Return [x, y] of the center of cell containing provided text 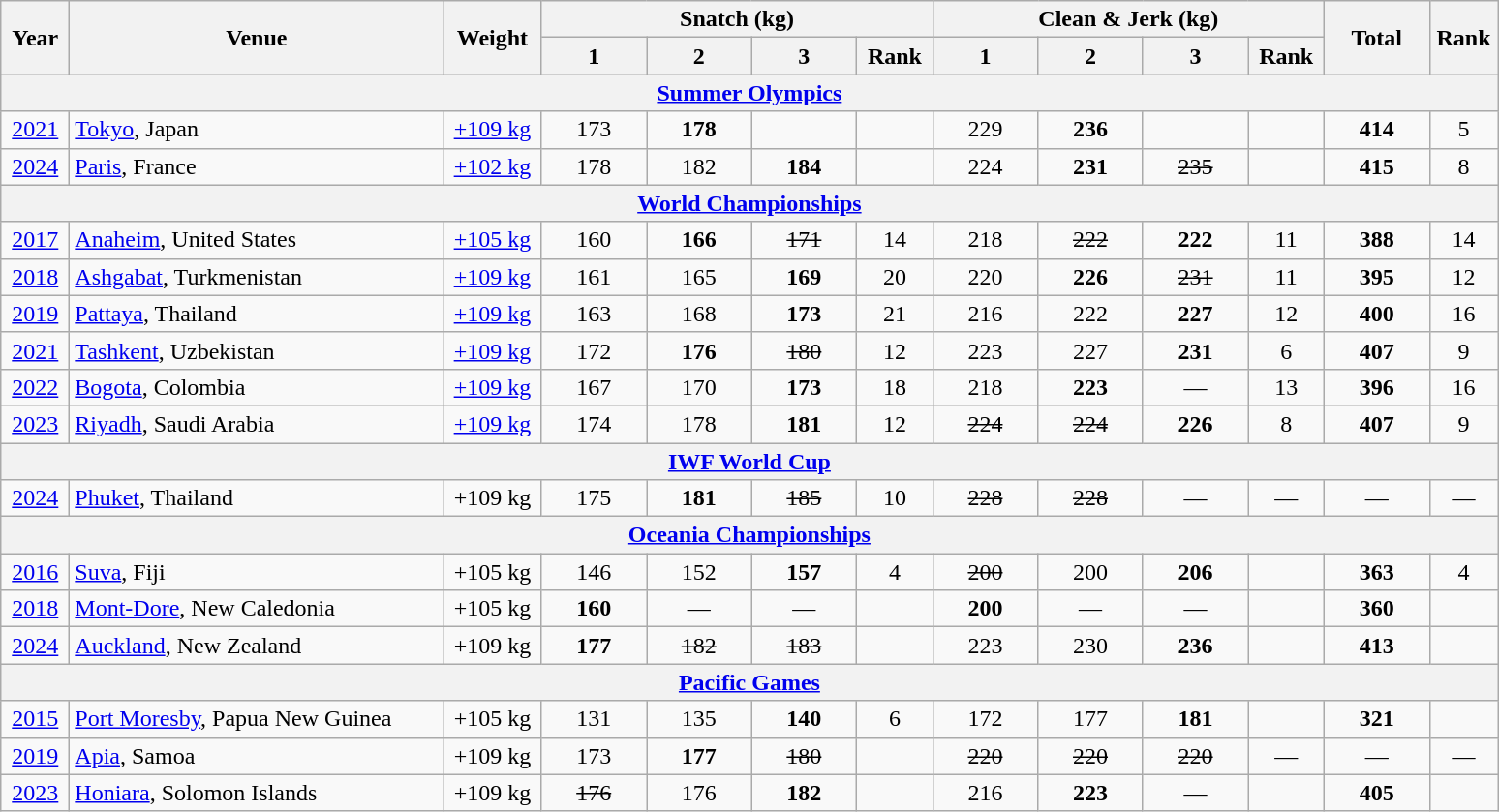
152 [699, 572]
388 [1377, 240]
Summer Olympics [749, 93]
140 [804, 719]
Paris, France [257, 166]
+102 kg [492, 166]
235 [1195, 166]
2016 [35, 572]
174 [595, 424]
229 [986, 130]
175 [595, 498]
400 [1377, 314]
5 [1464, 130]
2015 [35, 719]
10 [895, 498]
183 [804, 646]
Honiara, Solomon Islands [257, 793]
395 [1377, 277]
Total [1377, 38]
Oceania Championships [749, 535]
415 [1377, 166]
171 [804, 240]
184 [804, 166]
Phuket, Thailand [257, 498]
Mont-Dore, New Caledonia [257, 609]
World Championships [749, 203]
230 [1090, 646]
Tashkent, Uzbekistan [257, 350]
Weight [492, 38]
363 [1377, 572]
167 [595, 387]
Clean & Jerk (kg) [1128, 19]
165 [699, 277]
146 [595, 572]
169 [804, 277]
321 [1377, 719]
Anaheim, United States [257, 240]
360 [1377, 609]
2022 [35, 387]
2017 [35, 240]
131 [595, 719]
Tokyo, Japan [257, 130]
Apia, Samoa [257, 756]
405 [1377, 793]
Suva, Fiji [257, 572]
20 [895, 277]
Snatch (kg) [737, 19]
396 [1377, 387]
170 [699, 387]
185 [804, 498]
Pattaya, Thailand [257, 314]
Auckland, New Zealand [257, 646]
206 [1195, 572]
Ashgabat, Turkmenistan [257, 277]
Port Moresby, Papua New Guinea [257, 719]
135 [699, 719]
Year [35, 38]
413 [1377, 646]
21 [895, 314]
161 [595, 277]
166 [699, 240]
168 [699, 314]
Bogota, Colombia [257, 387]
18 [895, 387]
Pacific Games [749, 682]
Venue [257, 38]
Riyadh, Saudi Arabia [257, 424]
414 [1377, 130]
163 [595, 314]
IWF World Cup [749, 462]
13 [1286, 387]
157 [804, 572]
